Return the [X, Y] coordinate for the center point of the cell that contains the specified text.  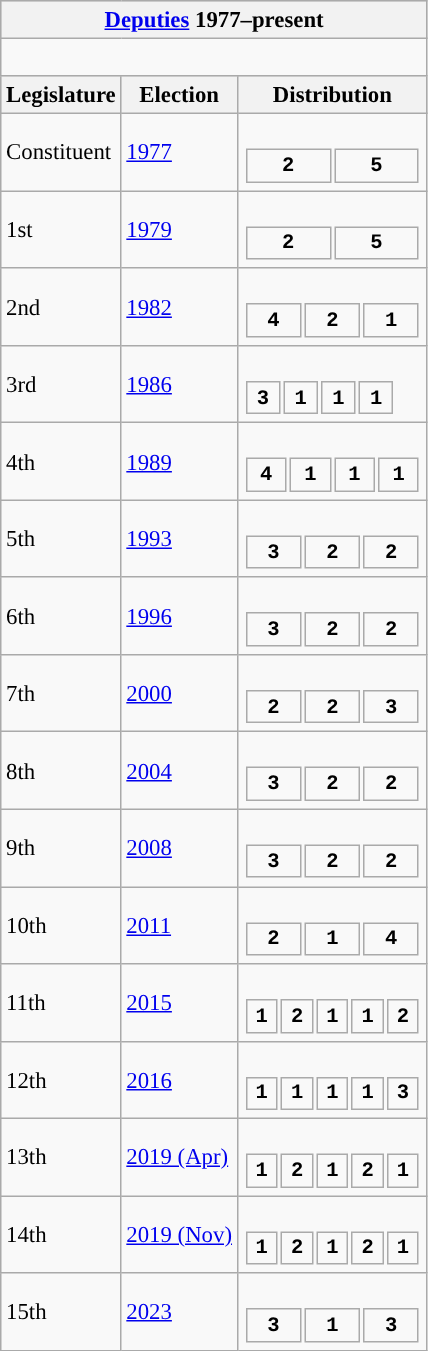
2011 [179, 926]
1989 [179, 462]
4th [61, 462]
2004 [179, 770]
8th [61, 770]
Distribution [332, 95]
11th [61, 1002]
1996 [179, 616]
6th [61, 616]
Constituent [61, 152]
1986 [179, 384]
3 1 1 1 [332, 384]
3rd [61, 384]
5th [61, 538]
1982 [179, 306]
14th [61, 1234]
7th [61, 694]
2019 (Nov) [179, 1234]
9th [61, 848]
2 1 4 [332, 926]
2023 [179, 1312]
2015 [179, 1002]
4 1 1 1 [332, 462]
Election [179, 95]
3 1 3 [332, 1312]
2019 (Apr) [179, 1158]
15th [61, 1312]
2016 [179, 1080]
4 2 1 [332, 306]
1993 [179, 538]
1st [61, 230]
2nd [61, 306]
12th [61, 1080]
Legislature [61, 95]
1979 [179, 230]
10th [61, 926]
13th [61, 1158]
2000 [179, 694]
2 2 3 [332, 694]
2008 [179, 848]
1 2 1 1 2 [332, 1002]
1977 [179, 152]
1 1 1 1 3 [332, 1080]
Deputies 1977–present [214, 20]
